Output the (x, y) coordinate of the center of the cell containing the given text.  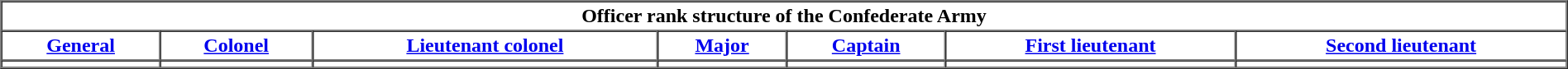
Captain (866, 46)
Major (722, 46)
First lieutenant (1090, 46)
Lieutenant colonel (485, 46)
Officer rank structure of the Confederate Army (784, 16)
Colonel (237, 46)
Second lieutenant (1401, 46)
General (81, 46)
